Output the (X, Y) coordinate of the center of the cell containing the given text.  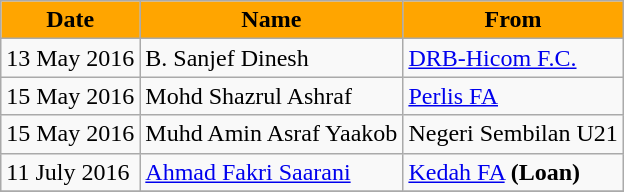
11 July 2016 (70, 172)
DRB-Hicom F.C. (513, 58)
Ahmad Fakri Saarani (272, 172)
13 May 2016 (70, 58)
Muhd Amin Asraf Yaakob (272, 134)
Mohd Shazrul Ashraf (272, 96)
Date (70, 20)
Negeri Sembilan U21 (513, 134)
Perlis FA (513, 96)
Kedah FA (Loan) (513, 172)
Name (272, 20)
B. Sanjef Dinesh (272, 58)
From (513, 20)
